Find where the given text appears and provide that cell's center as (X, Y) coordinate. 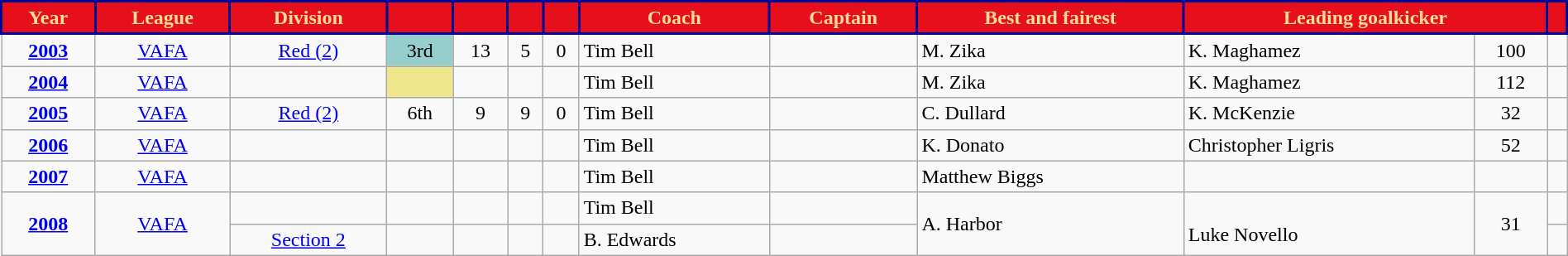
6th (420, 114)
32 (1511, 114)
League (162, 18)
31 (1511, 224)
Luke Novello (1329, 224)
2005 (48, 114)
K. McKenzie (1329, 114)
Division (308, 18)
112 (1511, 82)
B. Edwards (674, 239)
C. Dullard (1050, 114)
Coach (674, 18)
Christopher Ligris (1329, 145)
2006 (48, 145)
Best and fairest (1050, 18)
2007 (48, 176)
2003 (48, 50)
Section 2 (308, 239)
52 (1511, 145)
3rd (420, 50)
2008 (48, 224)
Year (48, 18)
A. Harbor (1050, 224)
Matthew Biggs (1050, 176)
5 (526, 50)
K. Donato (1050, 145)
Leading goalkicker (1365, 18)
13 (480, 50)
100 (1511, 50)
2004 (48, 82)
Captain (844, 18)
